Output the [X, Y] coordinate of the center of the cell containing the given text.  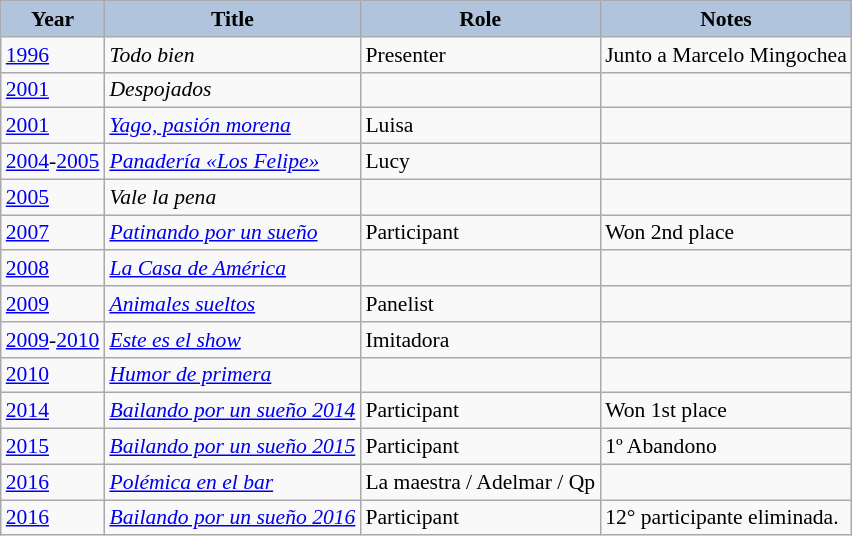
Role [480, 19]
Year [53, 19]
Won 2nd place [726, 233]
Junto a Marcelo Mingochea [726, 55]
Polémica en el bar [232, 482]
Bailando por un sueño 2014 [232, 411]
2008 [53, 269]
Lucy [480, 162]
2007 [53, 233]
2009 [53, 304]
1996 [53, 55]
2009-2010 [53, 340]
Imitadora [480, 340]
Luisa [480, 126]
Title [232, 19]
Vale la pena [232, 197]
Panelist [480, 304]
Panadería «Los Felipe» [232, 162]
2010 [53, 375]
Yago, pasión morena [232, 126]
Notes [726, 19]
La maestra / Adelmar / Qp [480, 482]
Won 1st place [726, 411]
Patinando por un sueño [232, 233]
2014 [53, 411]
Humor de primera [232, 375]
Bailando por un sueño 2015 [232, 447]
Presenter [480, 55]
Bailando por un sueño 2016 [232, 518]
2004-2005 [53, 162]
Despojados [232, 90]
Este es el show [232, 340]
Todo bien [232, 55]
1º Abandono [726, 447]
Animales sueltos [232, 304]
2015 [53, 447]
12° participante eliminada. [726, 518]
2005 [53, 197]
La Casa de América [232, 269]
